From the cell containing the given text, extract its center point as [X, Y] coordinate. 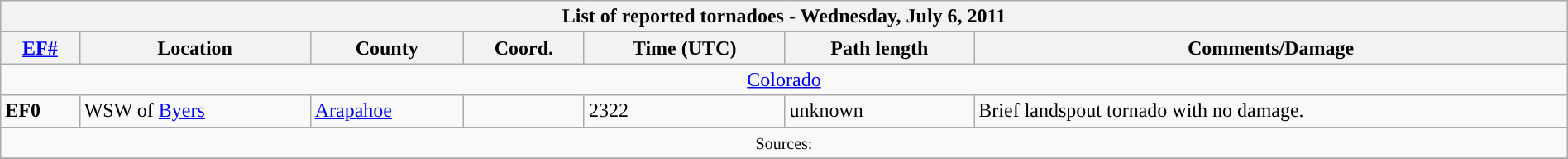
2322 [684, 111]
Location [195, 48]
Path length [880, 48]
WSW of Byers [195, 111]
unknown [880, 111]
EF# [40, 48]
Comments/Damage [1270, 48]
Arapahoe [387, 111]
Time (UTC) [684, 48]
EF0 [40, 111]
County [387, 48]
Brief landspout tornado with no damage. [1270, 111]
Sources: [784, 142]
Coord. [523, 48]
List of reported tornadoes - Wednesday, July 6, 2011 [784, 17]
Colorado [784, 79]
